Find where the given text appears and provide that cell's center as [X, Y] coordinate. 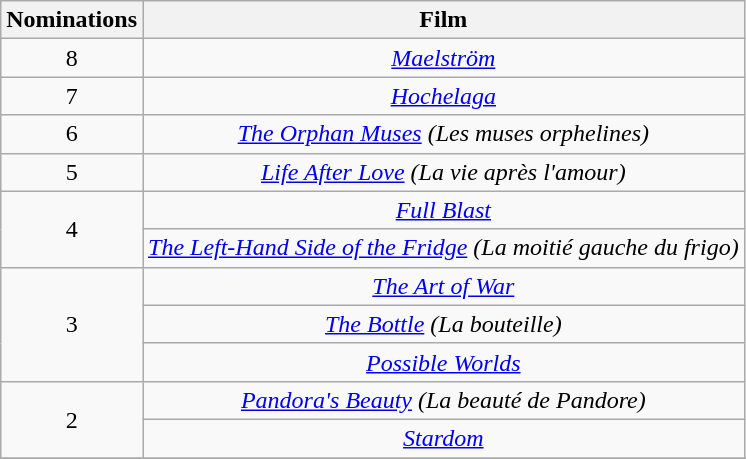
Pandora's Beauty (La beauté de Pandore) [443, 400]
The Left-Hand Side of the Fridge (La moitié gauche du frigo) [443, 248]
2 [72, 419]
5 [72, 172]
The Art of War [443, 286]
Full Blast [443, 210]
Film [443, 20]
Nominations [72, 20]
Hochelaga [443, 96]
Life After Love (La vie après l'amour) [443, 172]
4 [72, 229]
3 [72, 324]
8 [72, 58]
The Bottle (La bouteille) [443, 324]
6 [72, 134]
Stardom [443, 438]
7 [72, 96]
The Orphan Muses (Les muses orphelines) [443, 134]
Possible Worlds [443, 362]
Maelström [443, 58]
